Return the [x, y] coordinate for the center point of the cell that contains the specified text.  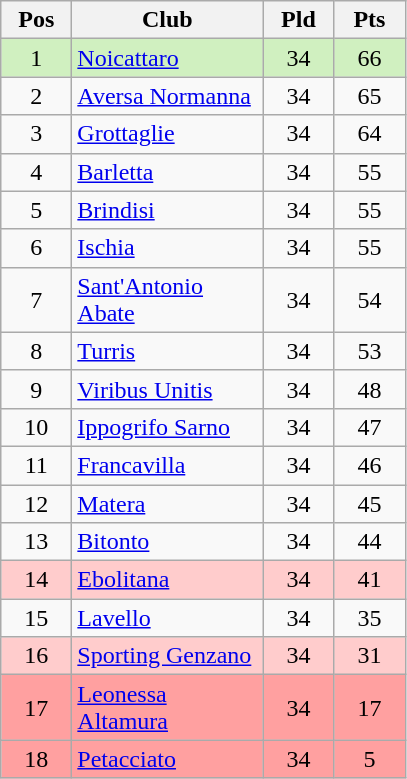
Pos [36, 20]
Leonessa Altamura [168, 708]
Turris [168, 351]
Ischia [168, 248]
Ebolitana [168, 580]
2 [36, 96]
Barletta [168, 172]
Ippogrifo Sarno [168, 427]
35 [370, 618]
48 [370, 389]
Noicattaro [168, 58]
Grottaglie [168, 134]
7 [36, 300]
47 [370, 427]
41 [370, 580]
44 [370, 542]
64 [370, 134]
11 [36, 465]
54 [370, 300]
Lavello [168, 618]
31 [370, 656]
14 [36, 580]
Matera [168, 503]
46 [370, 465]
Bitonto [168, 542]
Viribus Unitis [168, 389]
6 [36, 248]
66 [370, 58]
Sant'Antonio Abate [168, 300]
45 [370, 503]
Francavilla [168, 465]
10 [36, 427]
3 [36, 134]
65 [370, 96]
15 [36, 618]
Aversa Normanna [168, 96]
4 [36, 172]
12 [36, 503]
Petacciato [168, 759]
9 [36, 389]
53 [370, 351]
Brindisi [168, 210]
16 [36, 656]
Pts [370, 20]
8 [36, 351]
Club [168, 20]
Pld [298, 20]
1 [36, 58]
Sporting Genzano [168, 656]
13 [36, 542]
18 [36, 759]
